Capture the cell that displays the provided text and extract its (X, Y) central coordinate. 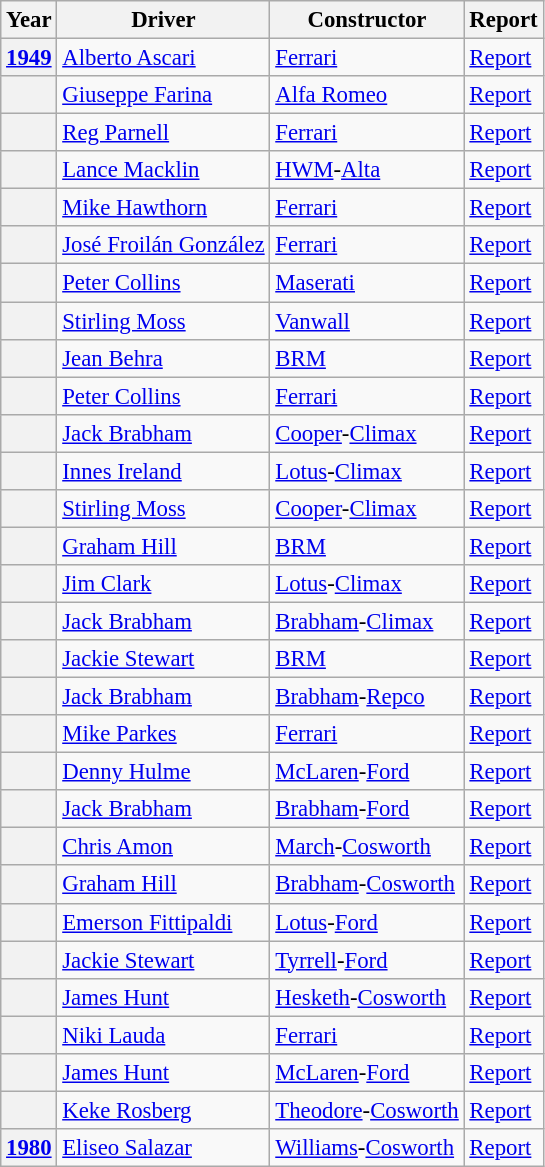
Giuseppe Farina (164, 95)
Mike Parkes (164, 734)
Keke Rosberg (164, 1110)
HWM-Alta (367, 170)
March-Cosworth (367, 847)
Vanwall (367, 321)
Driver (164, 20)
Lance Macklin (164, 170)
José Froilán González (164, 245)
Lotus-Ford (367, 922)
Alfa Romeo (367, 95)
Eliseo Salazar (164, 1148)
Mike Hawthorn (164, 208)
Brabham-Climax (367, 621)
1949 (29, 58)
Maserati (367, 283)
Denny Hulme (164, 772)
1980 (29, 1148)
Jean Behra (164, 358)
Reg Parnell (164, 133)
Jim Clark (164, 584)
Brabham-Repco (367, 697)
Innes Ireland (164, 471)
Emerson Fittipaldi (164, 922)
Alberto Ascari (164, 58)
Tyrrell-Ford (367, 960)
Niki Lauda (164, 1035)
Williams-Cosworth (367, 1148)
Year (29, 20)
Brabham-Cosworth (367, 885)
Constructor (367, 20)
Hesketh-Cosworth (367, 997)
Chris Amon (164, 847)
Brabham-Ford (367, 809)
Theodore-Cosworth (367, 1110)
